Return the (X, Y) coordinate for the center point of the cell that contains the specified text.  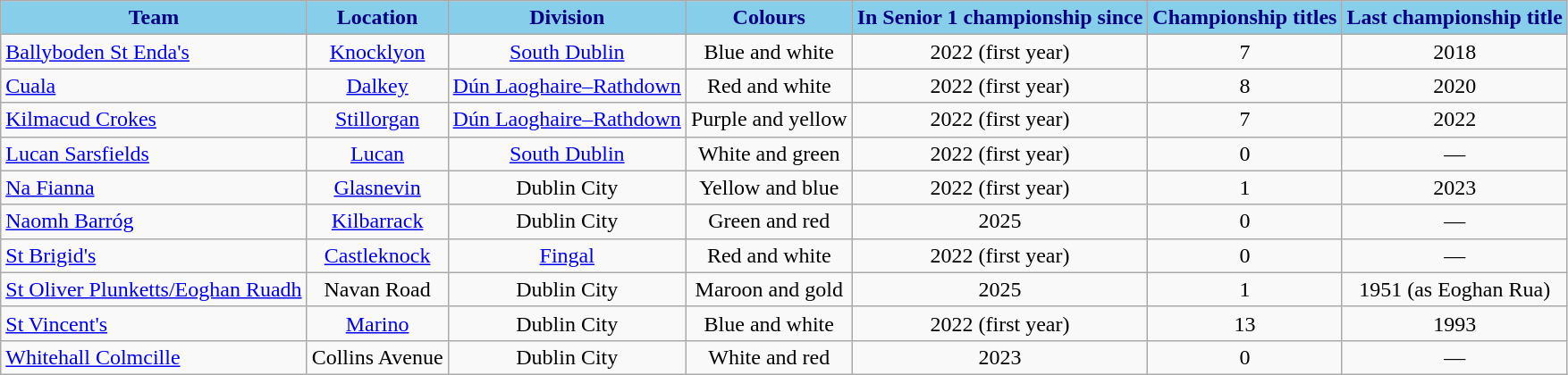
8 (1244, 86)
Cuala (154, 86)
Colours (769, 18)
Collins Avenue (377, 357)
Yellow and blue (769, 187)
Last championship title (1454, 18)
1951 (as Eoghan Rua) (1454, 289)
Location (377, 18)
In Senior 1 championship since (999, 18)
Lucan (377, 154)
Dalkey (377, 86)
13 (1244, 323)
St Brigid's (154, 255)
Glasnevin (377, 187)
Knocklyon (377, 52)
Naomh Barróg (154, 221)
Lucan Sarsfields (154, 154)
Green and red (769, 221)
2020 (1454, 86)
Purple and yellow (769, 120)
1993 (1454, 323)
Marino (377, 323)
Castleknock (377, 255)
Navan Road (377, 289)
2018 (1454, 52)
2022 (1454, 120)
Stillorgan (377, 120)
Championship titles (1244, 18)
St Vincent's (154, 323)
Team (154, 18)
Maroon and gold (769, 289)
Kilmacud Crokes (154, 120)
White and red (769, 357)
White and green (769, 154)
Division (567, 18)
Na Fianna (154, 187)
Fingal (567, 255)
St Oliver Plunketts/Eoghan Ruadh (154, 289)
Kilbarrack (377, 221)
Whitehall Colmcille (154, 357)
Ballyboden St Enda's (154, 52)
